Extract the (X, Y) coordinate from the center of the cell holding the provided text.  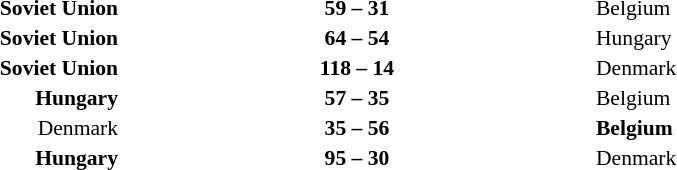
35 – 56 (357, 128)
57 – 35 (357, 98)
64 – 54 (357, 38)
118 – 14 (357, 68)
